Provide the [X, Y] coordinate of the cell's center where the given text is located.  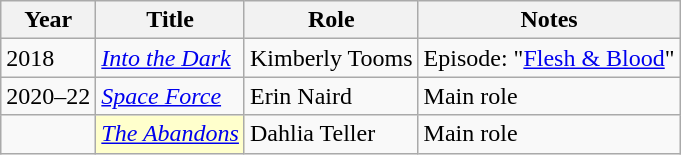
Year [48, 20]
2018 [48, 58]
Episode: "Flesh & Blood" [549, 58]
2020–22 [48, 96]
Kimberly Tooms [331, 58]
Role [331, 20]
Erin Naird [331, 96]
Notes [549, 20]
Dahlia Teller [331, 134]
Space Force [170, 96]
The Abandons [170, 134]
Title [170, 20]
Into the Dark [170, 58]
